Detect which cell encompasses the target text, then output its [X, Y] center coordinate. 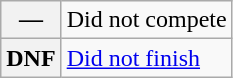
— [31, 20]
DNF [31, 58]
Did not compete [146, 20]
Did not finish [146, 58]
